Search for the cell housing the specified text and yield its (X, Y) center coordinate. 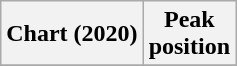
Chart (2020) (72, 34)
Peak position (189, 34)
